Locate the cell with the specified text and output its (X, Y) center coordinate. 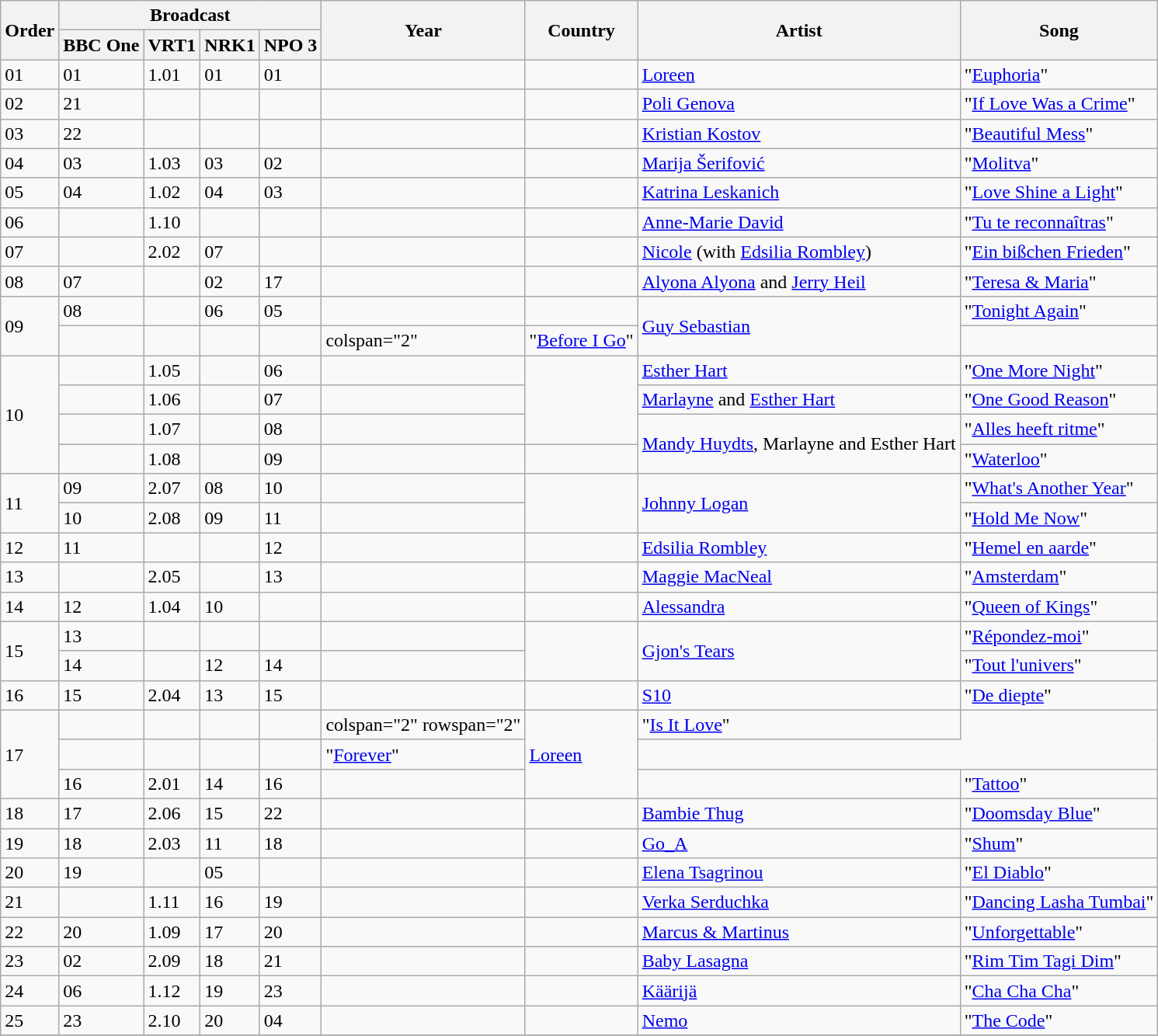
colspan="2" rowspan="2" (423, 725)
"Teresa & Maria" (1059, 281)
"Doomsday Blue" (1059, 813)
1.09 (172, 932)
"What's Another Year" (1059, 488)
Marlayne and Esther Hart (798, 400)
25 (30, 1020)
S10 (798, 695)
Käärijä (798, 991)
Alyona Alyona and Jerry Heil (798, 281)
"Rim Tim Tagi Dim" (1059, 961)
"Tu te reconnaîtras" (1059, 222)
1.03 (172, 163)
"If Love Was a Crime" (1059, 104)
Guy Sebastian (798, 325)
2.07 (172, 488)
Poli Genova (798, 104)
"El Diablo" (1059, 873)
"Queen of Kings" (1059, 607)
2.09 (172, 961)
2.10 (172, 1020)
Esther Hart (798, 370)
Year (423, 30)
"The Code" (1059, 1020)
2.05 (172, 577)
"Waterloo" (1059, 459)
Go_A (798, 843)
BBC One (101, 45)
"Dancing Lasha Tumbai" (1059, 902)
colspan="2" (423, 340)
"Forever" (423, 754)
1.10 (172, 222)
Baby Lasagna (798, 961)
Nicole (with Edsilia Rombley) (798, 252)
1.01 (172, 75)
"Shum" (1059, 843)
NRK1 (230, 45)
Country (581, 30)
"Tout l'univers" (1059, 666)
2.06 (172, 813)
"Alles heeft ritme" (1059, 429)
Order (30, 30)
1.06 (172, 400)
Broadcast (190, 16)
Nemo (798, 1020)
Alessandra (798, 607)
1.12 (172, 991)
2.04 (172, 695)
24 (30, 991)
Elena Tsagrinou (798, 873)
VRT1 (172, 45)
"Euphoria" (1059, 75)
Katrina Leskanich (798, 193)
Kristian Kostov (798, 134)
"Cha Cha Cha" (1059, 991)
1.05 (172, 370)
"Hemel en aarde" (1059, 548)
"Amsterdam" (1059, 577)
"Tonight Again" (1059, 311)
1.07 (172, 429)
Marcus & Martinus (798, 932)
"Before I Go" (581, 340)
Mandy Huydts, Marlayne and Esther Hart (798, 444)
Johnny Logan (798, 503)
Verka Serduchka (798, 902)
2.02 (172, 252)
Gjon's Tears (798, 651)
2.01 (172, 784)
"One More Night" (1059, 370)
"Is It Love" (798, 725)
Song (1059, 30)
"Répondez-moi" (1059, 636)
"Love Shine a Light" (1059, 193)
Marija Šerifović (798, 163)
1.04 (172, 607)
"One Good Reason" (1059, 400)
"Ein bißchen Frieden" (1059, 252)
NPO 3 (290, 45)
"Tattoo" (1059, 784)
2.03 (172, 843)
Artist (798, 30)
1.11 (172, 902)
"De diepte" (1059, 695)
Maggie MacNeal (798, 577)
"Molitva" (1059, 163)
"Beautiful Mess" (1059, 134)
Bambie Thug (798, 813)
Edsilia Rombley (798, 548)
"Unforgettable" (1059, 932)
1.02 (172, 193)
2.08 (172, 518)
Anne-Marie David (798, 222)
1.08 (172, 459)
"Hold Me Now" (1059, 518)
